Capture the cell that displays the provided text and extract its (x, y) central coordinate. 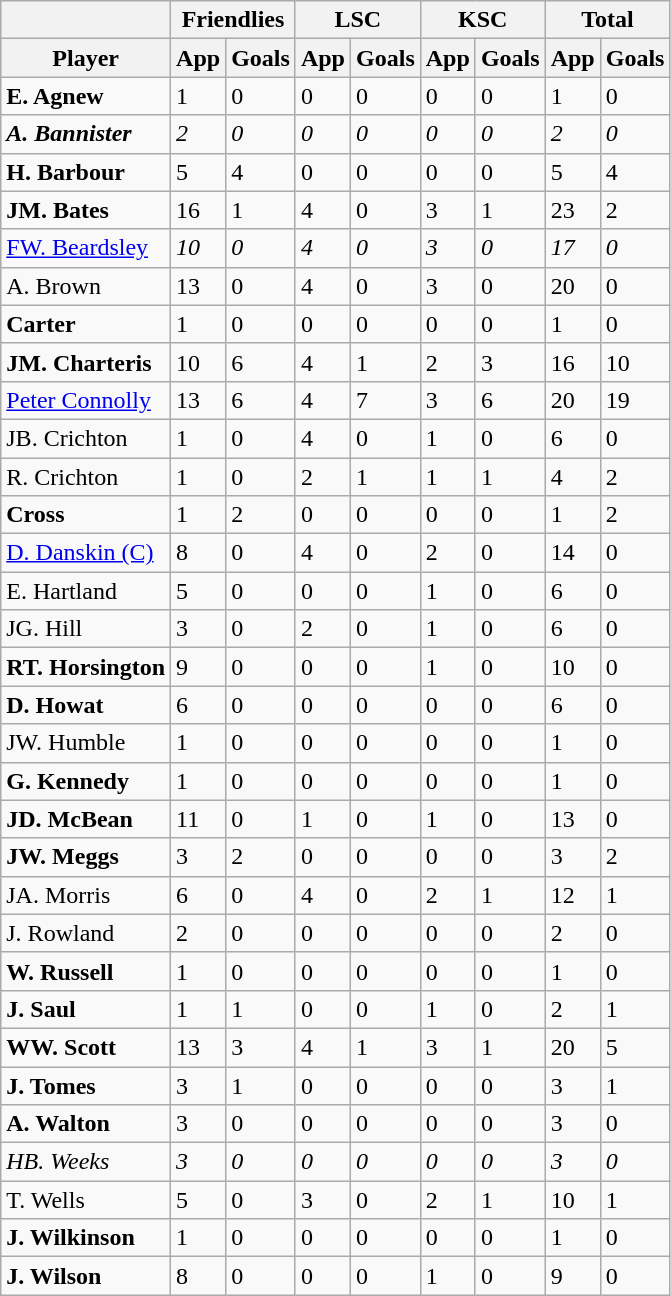
23 (572, 210)
E. Agnew (86, 96)
T. Wells (86, 1200)
JA. Morris (86, 895)
J. Rowland (86, 933)
KSC (482, 20)
Total (608, 20)
E. Hartland (86, 591)
G. Kennedy (86, 781)
Cross (86, 515)
11 (198, 819)
J. Saul (86, 1009)
WW. Scott (86, 1047)
7 (386, 400)
D. Danskin (C) (86, 553)
Player (86, 58)
19 (635, 400)
LSC (358, 20)
A. Walton (86, 1124)
R. Crichton (86, 477)
12 (572, 895)
H. Barbour (86, 172)
JW. Meggs (86, 857)
Carter (86, 324)
J. Wilson (86, 1276)
HB. Weeks (86, 1162)
A. Bannister (86, 134)
D. Howat (86, 705)
14 (572, 553)
RT. Horsington (86, 667)
Peter Connolly (86, 400)
Friendlies (234, 20)
A. Brown (86, 286)
17 (572, 248)
W. Russell (86, 971)
J. Tomes (86, 1085)
JG. Hill (86, 629)
JW. Humble (86, 743)
J. Wilkinson (86, 1238)
FW. Beardsley (86, 248)
JM. Charteris (86, 362)
JD. McBean (86, 819)
JM. Bates (86, 210)
JB. Crichton (86, 438)
